Scan for the cell matching the given text and deliver its (X, Y) coordinate at center. 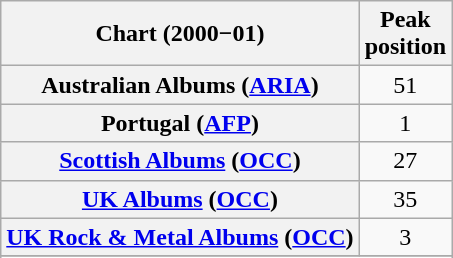
1 (405, 123)
51 (405, 85)
Scottish Albums (OCC) (180, 161)
Australian Albums (ARIA) (180, 85)
Portugal (AFP) (180, 123)
Chart (2000−01) (180, 34)
35 (405, 199)
3 (405, 237)
Peakposition (405, 34)
UK Albums (OCC) (180, 199)
UK Rock & Metal Albums (OCC) (180, 237)
27 (405, 161)
